Provide the [x, y] coordinate of the cell's center where the given text is located.  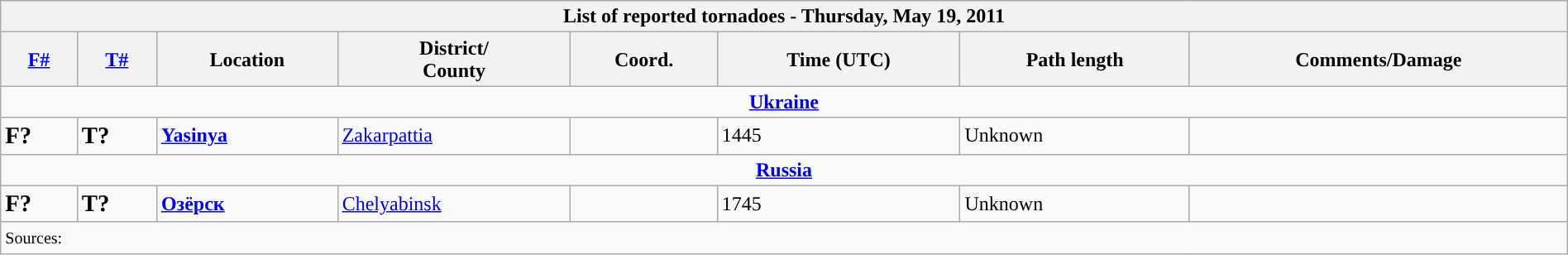
Zakarpattia [454, 136]
Path length [1075, 60]
Sources: [784, 238]
List of reported tornadoes - Thursday, May 19, 2011 [784, 17]
Comments/Damage [1378, 60]
Chelyabinsk [454, 204]
F# [40, 60]
Location [246, 60]
District/County [454, 60]
1445 [839, 136]
Ukraine [784, 102]
T# [117, 60]
Russia [784, 170]
Coord. [643, 60]
Yasinya [246, 136]
Time (UTC) [839, 60]
1745 [839, 204]
Озёрск [246, 204]
